Return (x, y) of the center of cell containing provided text 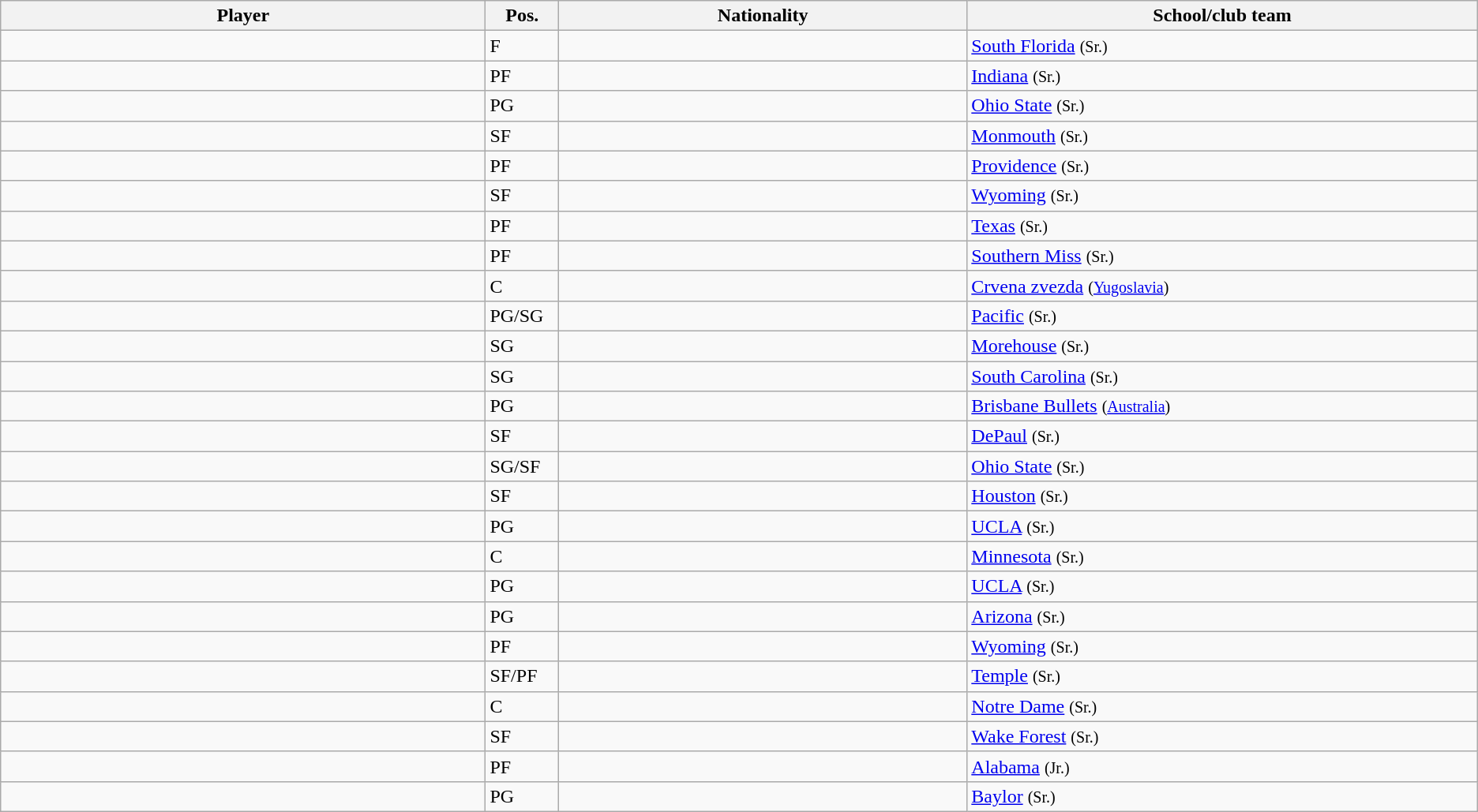
Morehouse (Sr.) (1222, 346)
Nationality (763, 16)
School/club team (1222, 16)
Houston (Sr.) (1222, 496)
South Carolina (Sr.) (1222, 376)
Brisbane Bullets (Australia) (1222, 406)
Pacific (Sr.) (1222, 316)
SF/PF (523, 676)
Texas (Sr.) (1222, 226)
Minnesota (Sr.) (1222, 556)
Player (243, 16)
Crvena zvezda (Yugoslavia) (1222, 286)
SG/SF (523, 466)
Providence (Sr.) (1222, 166)
F (523, 46)
DePaul (Sr.) (1222, 436)
Temple (Sr.) (1222, 676)
PG/SG (523, 316)
Pos. (523, 16)
Southern Miss (Sr.) (1222, 256)
Arizona (Sr.) (1222, 616)
Notre Dame (Sr.) (1222, 706)
Baylor (Sr.) (1222, 796)
South Florida (Sr.) (1222, 46)
Monmouth (Sr.) (1222, 136)
Wake Forest (Sr.) (1222, 736)
Alabama (Jr.) (1222, 766)
Indiana (Sr.) (1222, 76)
